Search for the cell housing the specified text and yield its [x, y] center coordinate. 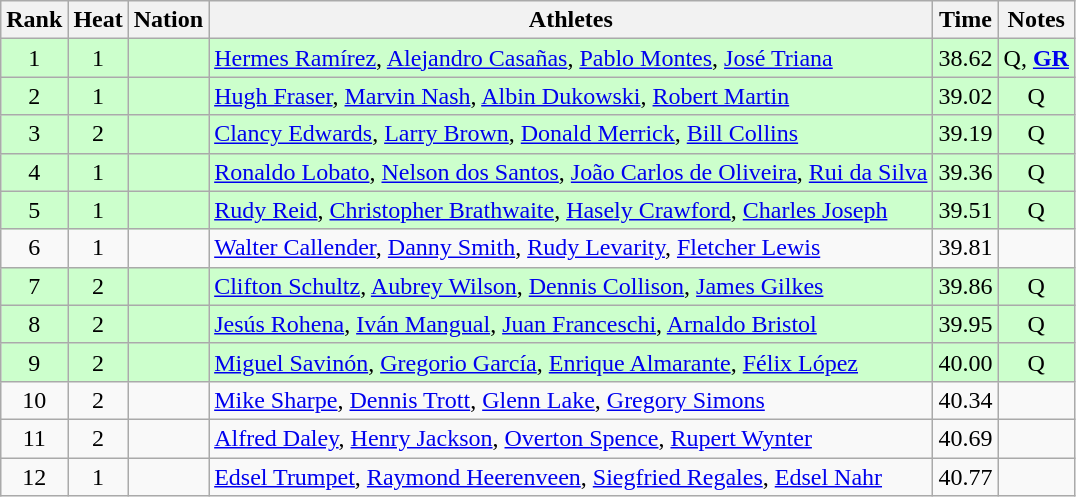
40.77 [966, 477]
39.19 [966, 134]
Notes [1036, 20]
Hugh Fraser, Marvin Nash, Albin Dukowski, Robert Martin [571, 96]
11 [34, 438]
Edsel Trumpet, Raymond Heerenveen, Siegfried Regales, Edsel Nahr [571, 477]
Ronaldo Lobato, Nelson dos Santos, João Carlos de Oliveira, Rui da Silva [571, 172]
9 [34, 362]
Time [966, 20]
40.00 [966, 362]
Nation [168, 20]
Heat [98, 20]
Rudy Reid, Christopher Brathwaite, Hasely Crawford, Charles Joseph [571, 210]
Walter Callender, Danny Smith, Rudy Levarity, Fletcher Lewis [571, 248]
38.62 [966, 58]
Clancy Edwards, Larry Brown, Donald Merrick, Bill Collins [571, 134]
Miguel Savinón, Gregorio García, Enrique Almarante, Félix López [571, 362]
39.02 [966, 96]
6 [34, 248]
12 [34, 477]
39.81 [966, 248]
Clifton Schultz, Aubrey Wilson, Dennis Collison, James Gilkes [571, 286]
7 [34, 286]
Mike Sharpe, Dennis Trott, Glenn Lake, Gregory Simons [571, 400]
5 [34, 210]
Alfred Daley, Henry Jackson, Overton Spence, Rupert Wynter [571, 438]
40.34 [966, 400]
40.69 [966, 438]
Hermes Ramírez, Alejandro Casañas, Pablo Montes, José Triana [571, 58]
8 [34, 324]
39.95 [966, 324]
Rank [34, 20]
Athletes [571, 20]
39.86 [966, 286]
39.36 [966, 172]
39.51 [966, 210]
3 [34, 134]
10 [34, 400]
4 [34, 172]
Q, GR [1036, 58]
Jesús Rohena, Iván Mangual, Juan Franceschi, Arnaldo Bristol [571, 324]
